Find where the given text appears and provide that cell's center as [X, Y] coordinate. 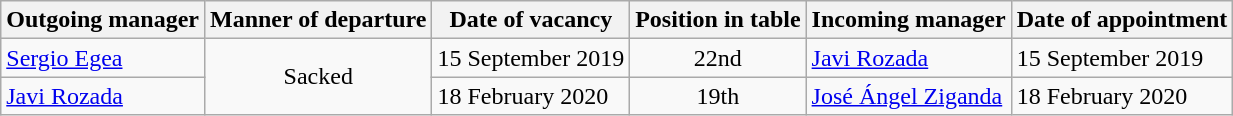
Outgoing manager [103, 20]
Sacked [318, 77]
22nd [718, 58]
19th [718, 96]
José Ángel Ziganda [908, 96]
Date of appointment [1122, 20]
Manner of departure [318, 20]
Sergio Egea [103, 58]
Incoming manager [908, 20]
Position in table [718, 20]
Date of vacancy [531, 20]
